Identify which cell holds the provided text, then report its (X, Y) central coordinate. 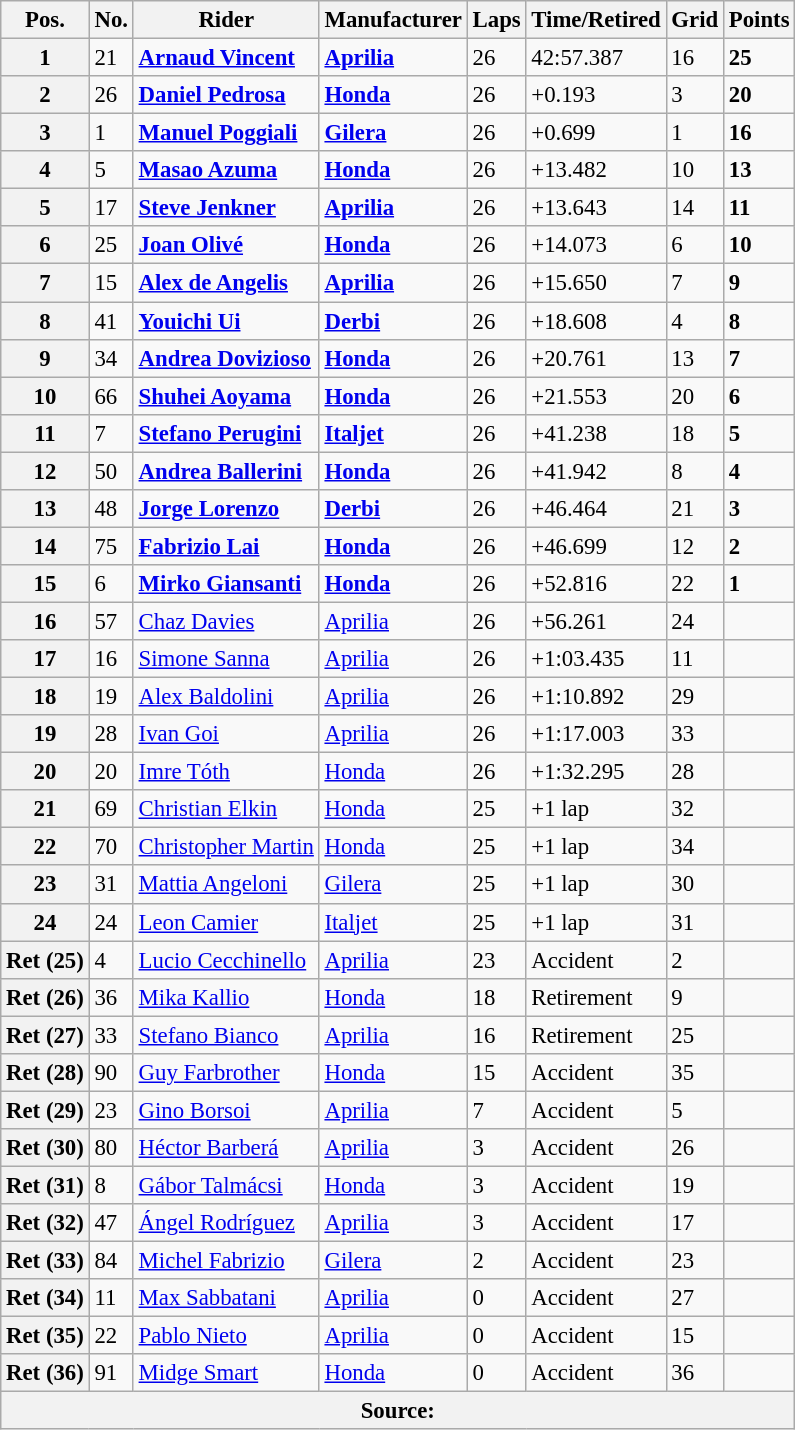
+41.942 (596, 471)
+52.816 (596, 584)
27 (694, 1298)
Ret (27) (45, 1035)
70 (111, 847)
+0.193 (596, 95)
Ret (32) (45, 1223)
30 (694, 885)
90 (111, 1073)
Ret (36) (45, 1373)
+1:10.892 (596, 697)
Gábor Talmácsi (226, 1185)
Mattia Angeloni (226, 885)
Pablo Nieto (226, 1336)
80 (111, 1148)
Laps (496, 20)
Mirko Giansanti (226, 584)
50 (111, 471)
Ret (29) (45, 1110)
Héctor Barberá (226, 1148)
Ret (26) (45, 997)
Arnaud Vincent (226, 58)
Christian Elkin (226, 809)
Ivan Goi (226, 734)
84 (111, 1261)
Alex de Angelis (226, 283)
+14.073 (596, 245)
Midge Smart (226, 1373)
Alex Baldolini (226, 697)
75 (111, 546)
+41.238 (596, 433)
+21.553 (596, 396)
Guy Farbrother (226, 1073)
Ret (25) (45, 960)
Youichi Ui (226, 321)
+13.643 (596, 208)
66 (111, 396)
Ret (33) (45, 1261)
57 (111, 621)
+1:03.435 (596, 659)
Gino Borsoi (226, 1110)
91 (111, 1373)
Grid (694, 20)
Pos. (45, 20)
Manuel Poggiali (226, 133)
35 (694, 1073)
Stefano Perugini (226, 433)
Joan Olivé (226, 245)
29 (694, 697)
Rider (226, 20)
Ret (34) (45, 1298)
Masao Azuma (226, 170)
42:57.387 (596, 58)
Ret (35) (45, 1336)
+56.261 (596, 621)
48 (111, 509)
47 (111, 1223)
+15.650 (596, 283)
Imre Tóth (226, 772)
Mika Kallio (226, 997)
+13.482 (596, 170)
Fabrizio Lai (226, 546)
Andrea Ballerini (226, 471)
Ret (30) (45, 1148)
No. (111, 20)
Chaz Davies (226, 621)
32 (694, 809)
Steve Jenkner (226, 208)
Ret (31) (45, 1185)
Simone Sanna (226, 659)
+18.608 (596, 321)
Shuhei Aoyama (226, 396)
69 (111, 809)
Lucio Cecchinello (226, 960)
Source: (398, 1411)
Time/Retired (596, 20)
+0.699 (596, 133)
Max Sabbatani (226, 1298)
+20.761 (596, 358)
Stefano Bianco (226, 1035)
41 (111, 321)
+46.464 (596, 509)
Christopher Martin (226, 847)
+1:32.295 (596, 772)
Leon Camier (226, 922)
Ret (28) (45, 1073)
Manufacturer (393, 20)
Andrea Dovizioso (226, 358)
Daniel Pedrosa (226, 95)
Points (760, 20)
Ángel Rodríguez (226, 1223)
+1:17.003 (596, 734)
Jorge Lorenzo (226, 509)
+46.699 (596, 546)
Michel Fabrizio (226, 1261)
